Locate the cell with the specified text and output its [X, Y] center coordinate. 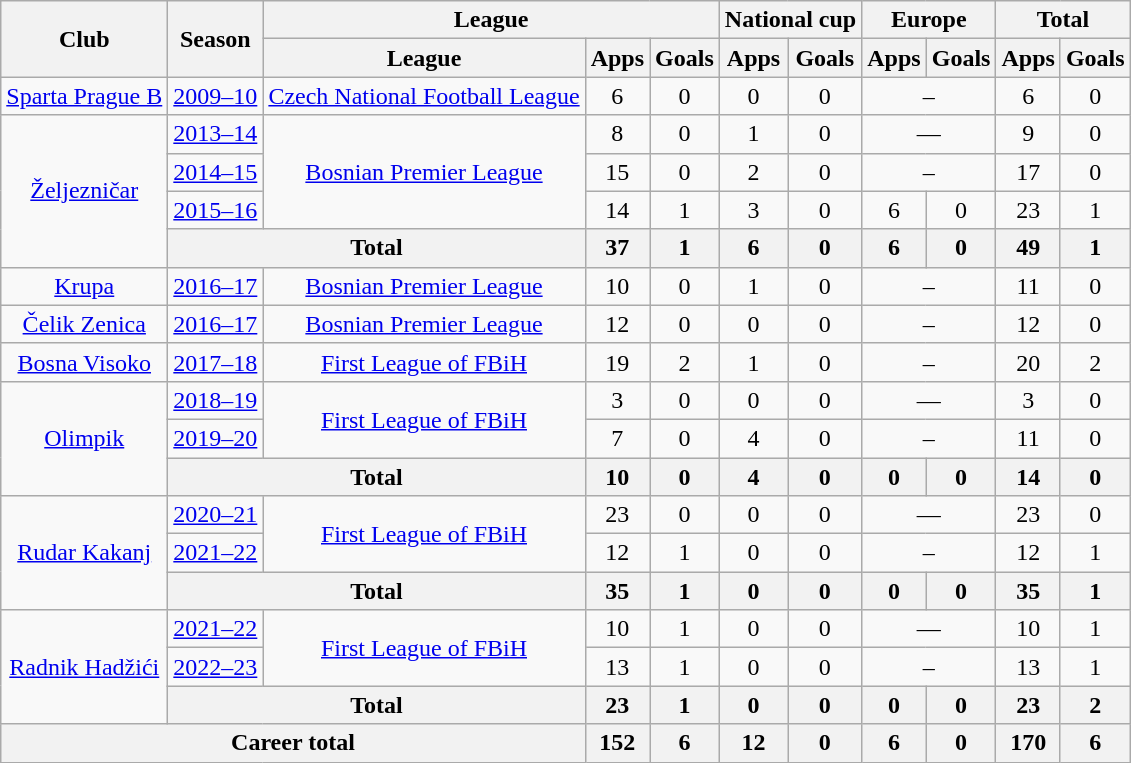
Career total [293, 743]
2018–19 [216, 400]
National cup [790, 20]
8 [617, 134]
2019–20 [216, 438]
Europe [929, 20]
170 [1028, 743]
Olimpik [84, 438]
15 [617, 172]
Rudar Kakanj [84, 553]
Czech National Football League [424, 96]
Club [84, 39]
Krupa [84, 286]
Radnik Hadžići [84, 667]
Bosna Visoko [84, 362]
2017–18 [216, 362]
Sparta Prague B [84, 96]
2009–10 [216, 96]
152 [617, 743]
Željezničar [84, 191]
7 [617, 438]
2022–23 [216, 667]
20 [1028, 362]
9 [1028, 134]
19 [617, 362]
17 [1028, 172]
2013–14 [216, 134]
2014–15 [216, 172]
2015–16 [216, 210]
Čelik Zenica [84, 324]
2020–21 [216, 515]
49 [1028, 248]
37 [617, 248]
Season [216, 39]
